Output the [x, y] coordinate of the center of the cell containing the given text.  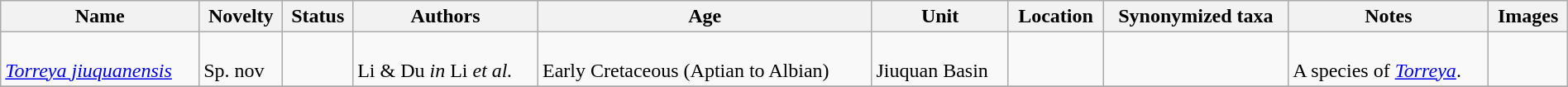
Location [1055, 17]
Authors [446, 17]
Notes [1389, 17]
Synonymized taxa [1196, 17]
Early Cretaceous (Aptian to Albian) [705, 60]
Sp. nov [241, 60]
Li & Du in Li et al. [446, 60]
Torreya jiuquanensis [100, 60]
A species of Torreya. [1389, 60]
Name [100, 17]
Age [705, 17]
Status [318, 17]
Unit [939, 17]
Jiuquan Basin [939, 60]
Images [1528, 17]
Novelty [241, 17]
